Return the [X, Y] coordinate for the center point of the cell that contains the specified text.  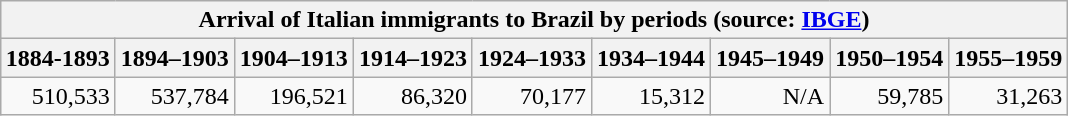
1924–1933 [532, 58]
15,312 [652, 96]
1955–1959 [1008, 58]
59,785 [890, 96]
510,533 [58, 96]
1950–1954 [890, 58]
N/A [770, 96]
1894–1903 [174, 58]
70,177 [532, 96]
86,320 [412, 96]
537,784 [174, 96]
1904–1913 [294, 58]
1884-1893 [58, 58]
31,263 [1008, 96]
1934–1944 [652, 58]
1914–1923 [412, 58]
Arrival of Italian immigrants to Brazil by periods (source: IBGE) [534, 20]
196,521 [294, 96]
1945–1949 [770, 58]
